Detect which cell encompasses the target text, then output its [x, y] center coordinate. 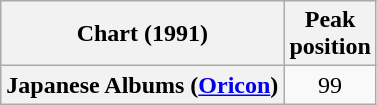
Peak position [330, 34]
99 [330, 85]
Japanese Albums (Oricon) [142, 85]
Chart (1991) [142, 34]
